Identify which cell holds the provided text, then report its [x, y] central coordinate. 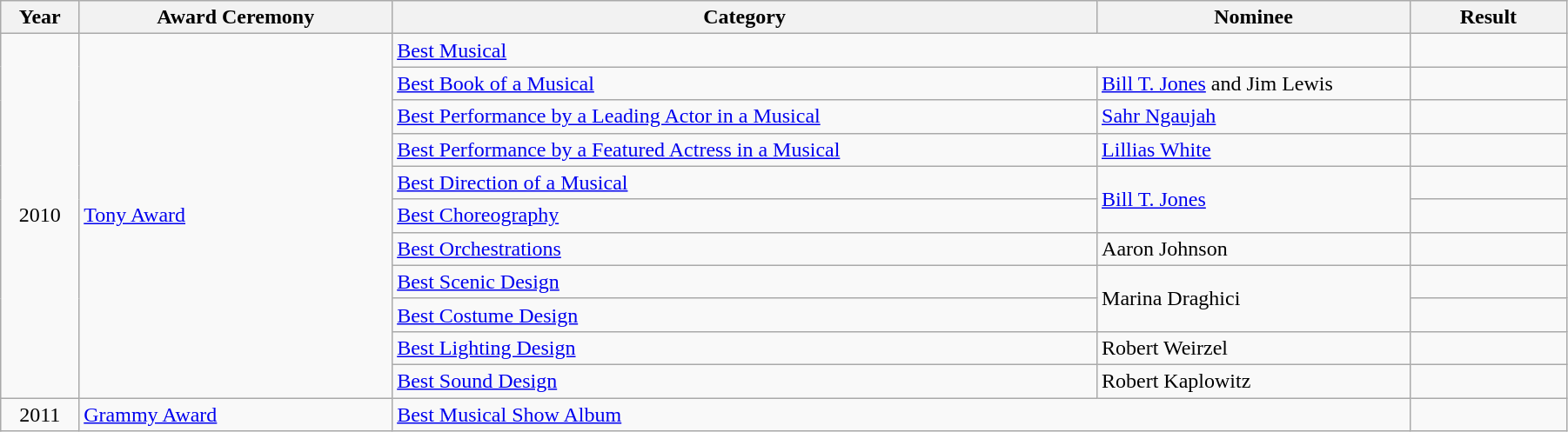
Marina Draghici [1254, 298]
Bill T. Jones and Jim Lewis [1254, 83]
Best Performance by a Featured Actress in a Musical [745, 150]
Aaron Johnson [1254, 249]
Grammy Award [236, 415]
Tony Award [236, 216]
Year [40, 17]
Best Direction of a Musical [745, 183]
Best Choreography [745, 216]
2011 [40, 415]
Robert Weirzel [1254, 348]
Nominee [1254, 17]
Award Ceremony [236, 17]
Best Scenic Design [745, 282]
Lillias White [1254, 150]
Best Musical [901, 50]
Best Performance by a Leading Actor in a Musical [745, 116]
Bill T. Jones [1254, 199]
Best Orchestrations [745, 249]
Robert Kaplowitz [1254, 381]
Best Book of a Musical [745, 83]
Best Costume Design [745, 315]
Category [745, 17]
Best Musical Show Album [901, 415]
Best Sound Design [745, 381]
Sahr Ngaujah [1254, 116]
Best Lighting Design [745, 348]
Result [1488, 17]
2010 [40, 216]
